Return the [x, y] coordinate for the center point of the cell that contains the specified text.  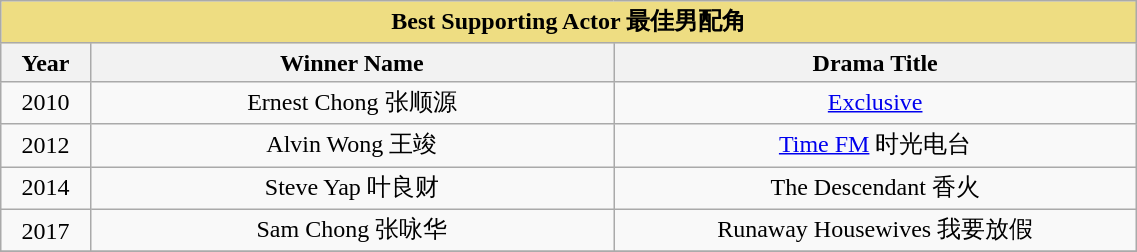
Drama Title [876, 62]
Year [46, 62]
Winner Name [352, 62]
Sam Chong 张咏华 [352, 230]
Best Supporting Actor 最佳男配角 [569, 22]
Ernest Chong 张顺源 [352, 102]
2012 [46, 146]
2017 [46, 230]
Runaway Housewives 我要放假 [876, 230]
Alvin Wong 王竣 [352, 146]
Steve Yap 叶良财 [352, 188]
Exclusive [876, 102]
2014 [46, 188]
2010 [46, 102]
Time FM 时光电台 [876, 146]
The Descendant 香火 [876, 188]
